From the cell containing the given text, extract its center point as [X, Y] coordinate. 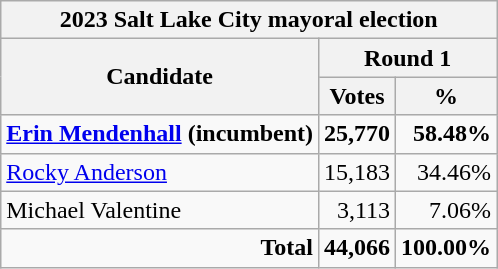
Rocky Anderson [160, 172]
Erin Mendenhall (incumbent) [160, 134]
15,183 [358, 172]
Votes [358, 96]
% [446, 96]
Candidate [160, 77]
Round 1 [408, 58]
34.46% [446, 172]
3,113 [358, 210]
7.06% [446, 210]
100.00% [446, 248]
2023 Salt Lake City mayoral election [249, 20]
44,066 [358, 248]
Michael Valentine [160, 210]
58.48% [446, 134]
25,770 [358, 134]
Total [160, 248]
